Capture the cell that displays the provided text and extract its [X, Y] central coordinate. 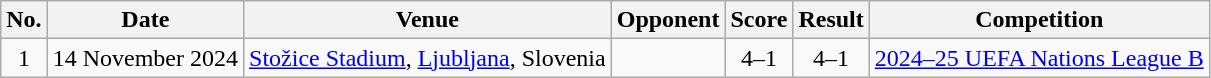
Opponent [668, 20]
14 November 2024 [145, 58]
1 [24, 58]
No. [24, 20]
Stožice Stadium, Ljubljana, Slovenia [428, 58]
Date [145, 20]
Competition [1039, 20]
Venue [428, 20]
Score [759, 20]
Result [831, 20]
2024–25 UEFA Nations League B [1039, 58]
